Determine the [x, y] coordinate at the center of the cell enclosing the given text.  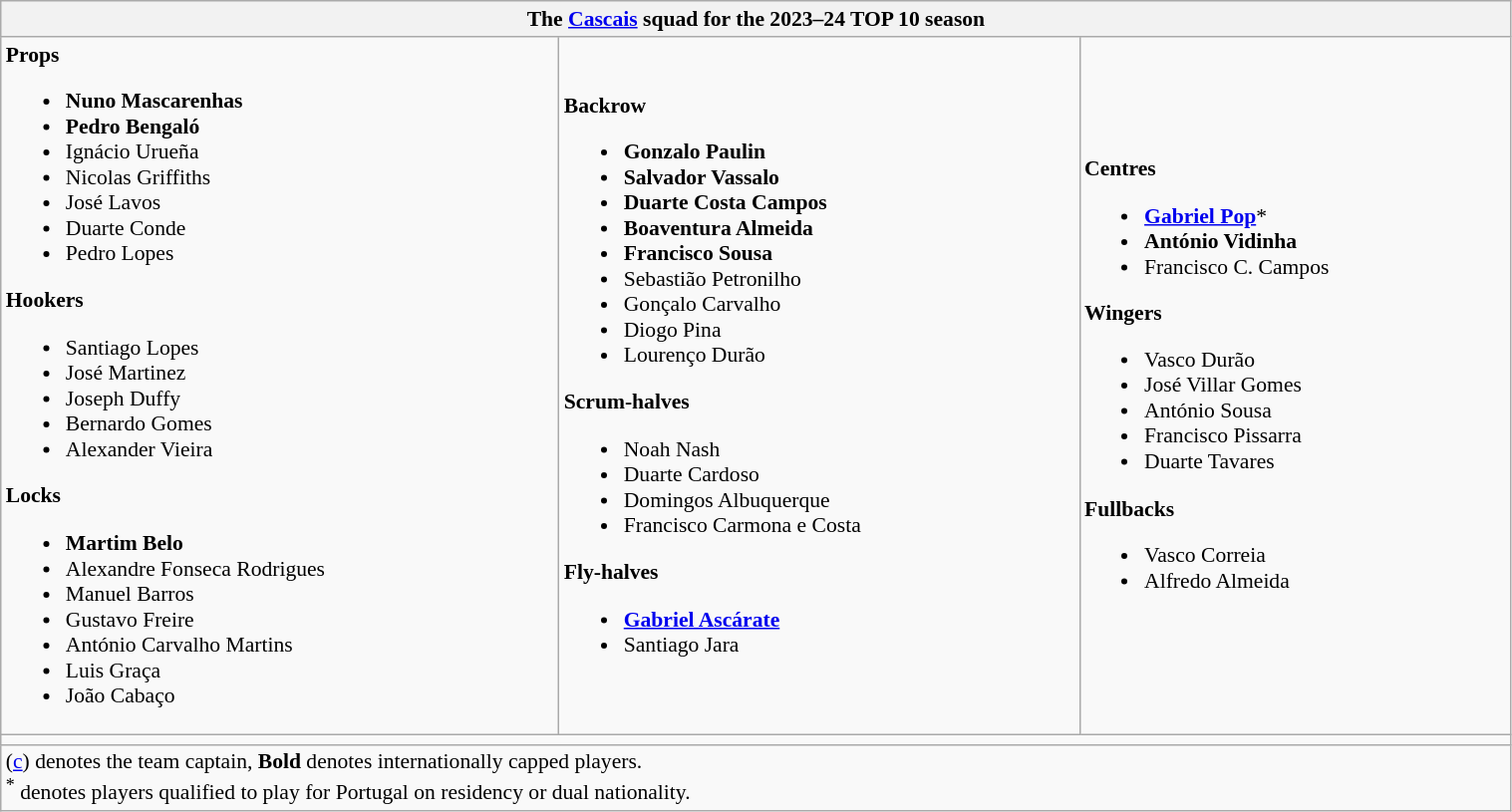
The Cascais squad for the 2023–24 TOP 10 season [756, 19]
